From the cell containing the given text, extract its center point as [X, Y] coordinate. 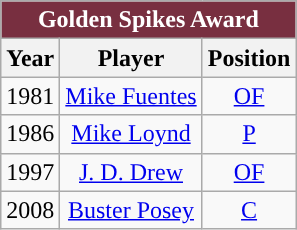
Position [249, 58]
Golden Spikes Award [148, 20]
Mike Loynd [131, 134]
1981 [30, 96]
P [249, 134]
Player [131, 58]
Buster Posey [131, 210]
1997 [30, 172]
2008 [30, 210]
Mike Fuentes [131, 96]
C [249, 210]
1986 [30, 134]
J. D. Drew [131, 172]
Year [30, 58]
